Detect which cell encompasses the target text, then output its (X, Y) center coordinate. 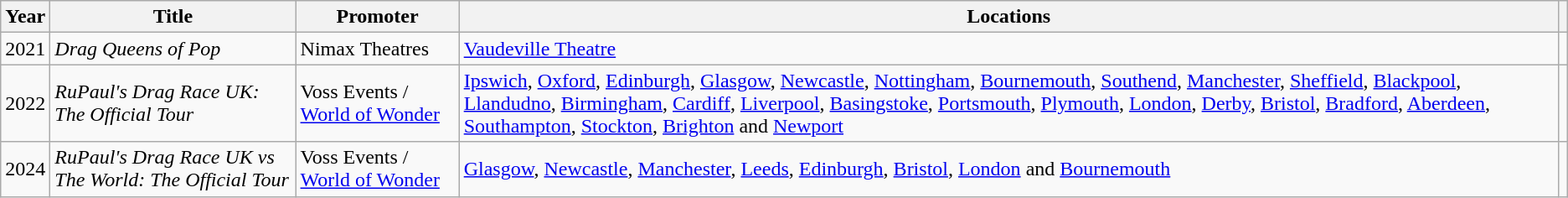
Nimax Theatres (377, 49)
Locations (1008, 17)
2021 (25, 49)
RuPaul's Drag Race UK: The Official Tour (173, 103)
Vaudeville Theatre (1008, 49)
Glasgow, Newcastle, Manchester, Leeds, Edinburgh, Bristol, London and Bournemouth (1008, 169)
Drag Queens of Pop (173, 49)
Year (25, 17)
2024 (25, 169)
2022 (25, 103)
RuPaul's Drag Race UK vs The World: The Official Tour (173, 169)
Title (173, 17)
Promoter (377, 17)
